Determine the (x, y) coordinate at the center of the cell enclosing the given text.  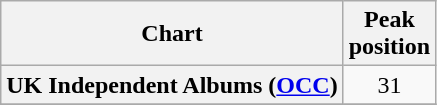
Peakposition (389, 34)
Chart (172, 34)
31 (389, 85)
UK Independent Albums (OCC) (172, 85)
